From the cell containing the given text, extract its center point as (x, y) coordinate. 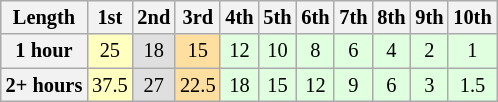
1.5 (472, 85)
9th (429, 17)
22.5 (198, 85)
2nd (154, 17)
5th (277, 17)
2 (429, 51)
8th (391, 17)
10 (277, 51)
1st (110, 17)
8 (315, 51)
25 (110, 51)
3rd (198, 17)
7th (353, 17)
4th (239, 17)
1 hour (44, 51)
37.5 (110, 85)
3 (429, 85)
Length (44, 17)
27 (154, 85)
4 (391, 51)
1 (472, 51)
2+ hours (44, 85)
6th (315, 17)
9 (353, 85)
10th (472, 17)
